Determine the (x, y) coordinate at the center of the cell enclosing the given text.  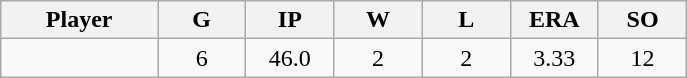
46.0 (290, 58)
12 (642, 58)
L (466, 20)
3.33 (554, 58)
ERA (554, 20)
Player (80, 20)
W (378, 20)
IP (290, 20)
G (202, 20)
SO (642, 20)
6 (202, 58)
